Return [X, Y] of the center of cell containing provided text 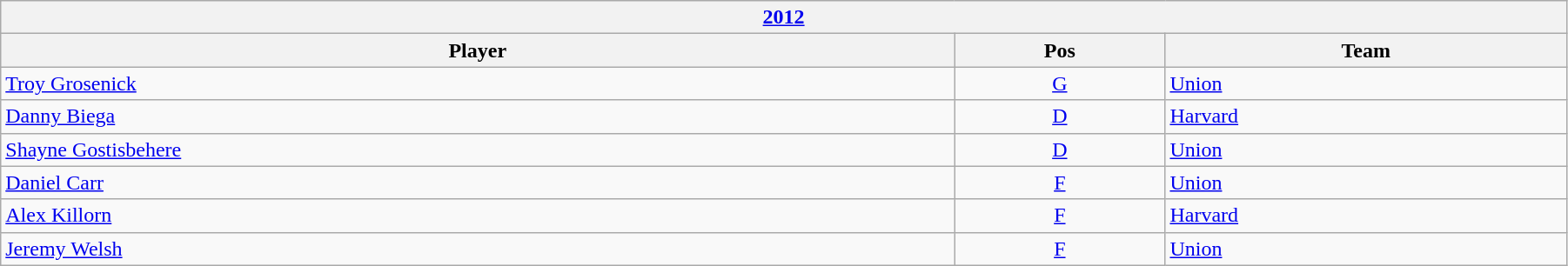
Alex Killorn [478, 216]
Player [478, 50]
G [1060, 83]
Jeremy Welsh [478, 249]
Shayne Gostisbehere [478, 150]
Troy Grosenick [478, 83]
2012 [784, 17]
Daniel Carr [478, 183]
Team [1366, 50]
Pos [1060, 50]
Danny Biega [478, 116]
